Identify which cell holds the provided text, then report its [X, Y] central coordinate. 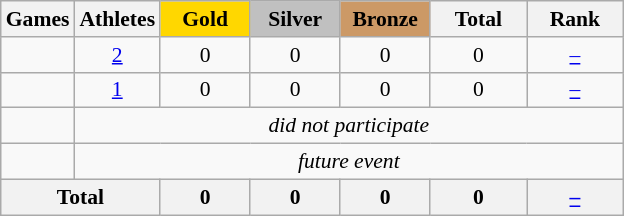
2 [117, 55]
Games [38, 19]
Athletes [117, 19]
future event [348, 162]
did not participate [348, 126]
Rank [576, 19]
1 [117, 90]
Gold [205, 19]
Bronze [385, 19]
Silver [295, 19]
